Return [x, y] of the center of cell containing provided text 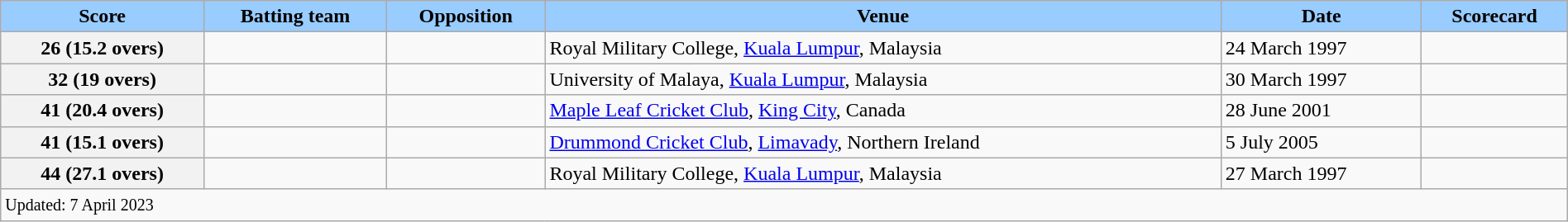
41 (20.4 overs) [103, 111]
41 (15.1 overs) [103, 142]
28 June 2001 [1322, 111]
Score [103, 17]
32 (19 overs) [103, 79]
26 (15.2 overs) [103, 48]
5 July 2005 [1322, 142]
27 March 1997 [1322, 173]
University of Malaya, Kuala Lumpur, Malaysia [883, 79]
Venue [883, 17]
Maple Leaf Cricket Club, King City, Canada [883, 111]
Batting team [294, 17]
Scorecard [1494, 17]
Date [1322, 17]
30 March 1997 [1322, 79]
24 March 1997 [1322, 48]
Opposition [465, 17]
Drummond Cricket Club, Limavady, Northern Ireland [883, 142]
Updated: 7 April 2023 [784, 205]
44 (27.1 overs) [103, 173]
